Detect which cell encompasses the target text, then output its [X, Y] center coordinate. 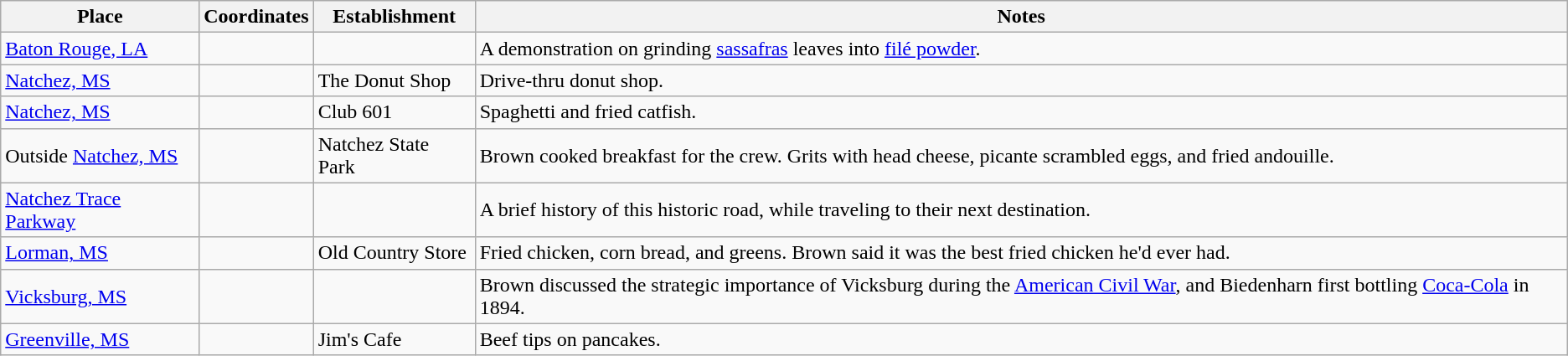
Place [101, 17]
Club 601 [394, 112]
Vicksburg, MS [101, 297]
Old Country Store [394, 253]
The Donut Shop [394, 80]
A demonstration on grinding sassafras leaves into filé powder. [1021, 49]
Spaghetti and fried catfish. [1021, 112]
Establishment [394, 17]
Notes [1021, 17]
Drive-thru donut shop. [1021, 80]
Natchez Trace Parkway [101, 209]
Greenville, MS [101, 339]
Beef tips on pancakes. [1021, 339]
Brown discussed the strategic importance of Vicksburg during the American Civil War, and Biedenharn first bottling Coca-Cola in 1894. [1021, 297]
Brown cooked breakfast for the crew. Grits with head cheese, picante scrambled eggs, and fried andouille. [1021, 156]
Fried chicken, corn bread, and greens. Brown said it was the best fried chicken he'd ever had. [1021, 253]
Lorman, MS [101, 253]
Natchez State Park [394, 156]
Coordinates [256, 17]
Baton Rouge, LA [101, 49]
Outside Natchez, MS [101, 156]
A brief history of this historic road, while traveling to their next destination. [1021, 209]
Jim's Cafe [394, 339]
